Return (x, y) of the center of cell containing provided text 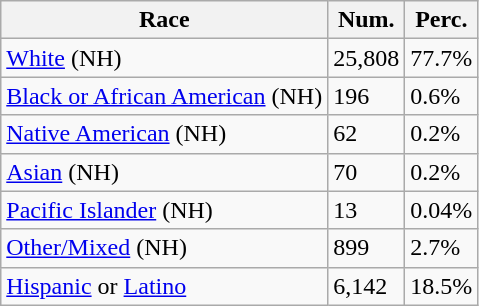
196 (366, 96)
0.6% (442, 96)
70 (366, 172)
Black or African American (NH) (164, 96)
62 (366, 134)
6,142 (366, 286)
Perc. (442, 20)
13 (366, 210)
White (NH) (164, 58)
25,808 (366, 58)
Other/Mixed (NH) (164, 248)
Pacific Islander (NH) (164, 210)
Native American (NH) (164, 134)
Num. (366, 20)
2.7% (442, 248)
Hispanic or Latino (164, 286)
0.04% (442, 210)
77.7% (442, 58)
899 (366, 248)
Race (164, 20)
18.5% (442, 286)
Asian (NH) (164, 172)
